Search for the cell housing the specified text and yield its (X, Y) center coordinate. 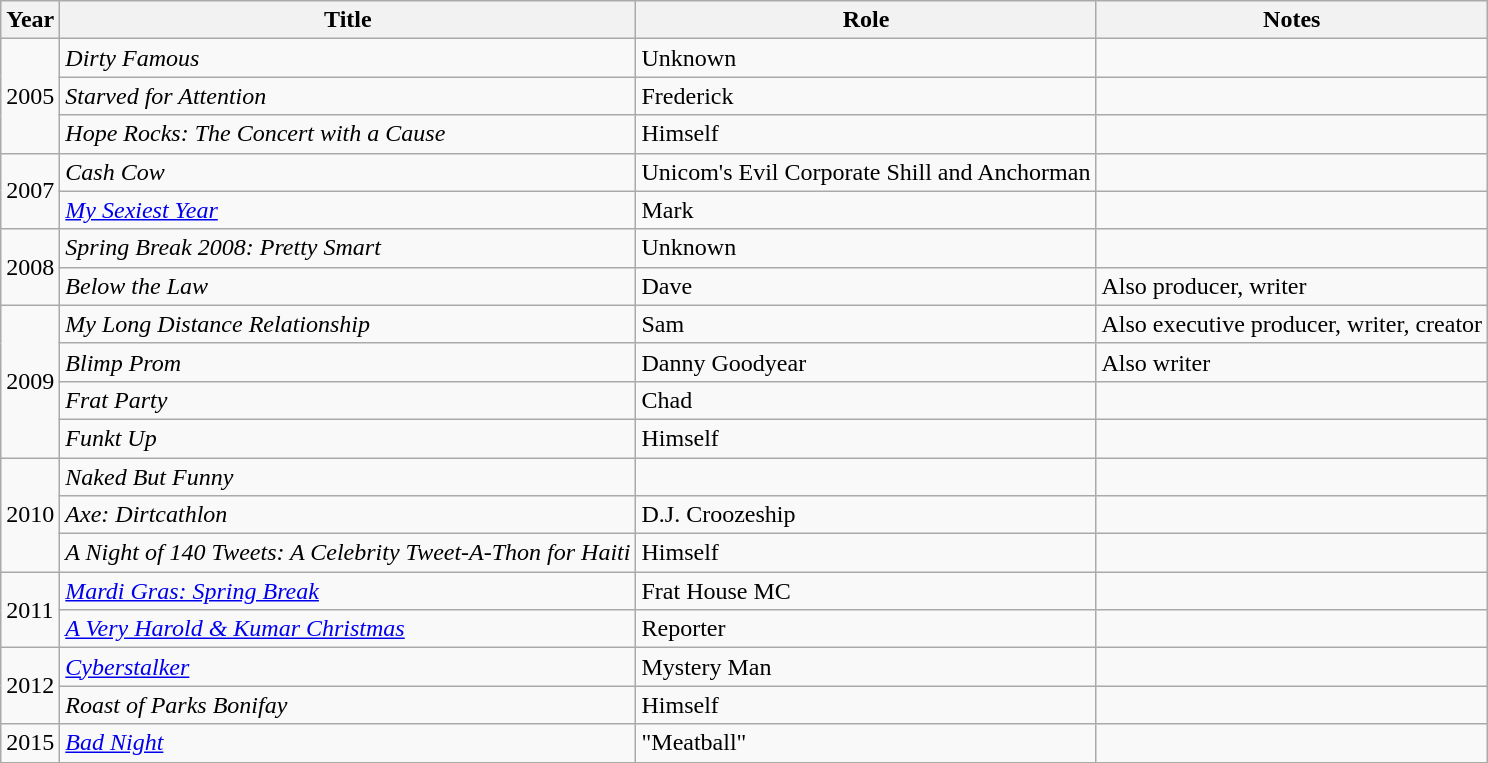
Role (866, 20)
Mark (866, 210)
Also producer, writer (1292, 286)
2007 (30, 191)
Dave (866, 286)
Unicom's Evil Corporate Shill and Anchorman (866, 172)
Spring Break 2008: Pretty Smart (348, 248)
Frat House MC (866, 591)
Also writer (1292, 362)
Mardi Gras: Spring Break (348, 591)
Also executive producer, writer, creator (1292, 324)
Title (348, 20)
"Meatball" (866, 743)
Year (30, 20)
Axe: Dirtcathlon (348, 515)
Frederick (866, 96)
2008 (30, 267)
Cash Cow (348, 172)
A Night of 140 Tweets: A Celebrity Tweet-A-Thon for Haiti (348, 553)
Starved for Attention (348, 96)
A Very Harold & Kumar Christmas (348, 629)
Notes (1292, 20)
Dirty Famous (348, 58)
2010 (30, 515)
Mystery Man (866, 667)
Cyberstalker (348, 667)
Frat Party (348, 400)
2011 (30, 610)
2012 (30, 686)
Naked But Funny (348, 477)
Blimp Prom (348, 362)
Roast of Parks Bonifay (348, 705)
Reporter (866, 629)
Bad Night (348, 743)
Below the Law (348, 286)
My Long Distance Relationship (348, 324)
2015 (30, 743)
Chad (866, 400)
Hope Rocks: The Concert with a Cause (348, 134)
Funkt Up (348, 438)
2005 (30, 96)
D.J. Croozeship (866, 515)
My Sexiest Year (348, 210)
Danny Goodyear (866, 362)
2009 (30, 381)
Sam (866, 324)
